Find where the given text appears and provide that cell's center as [X, Y] coordinate. 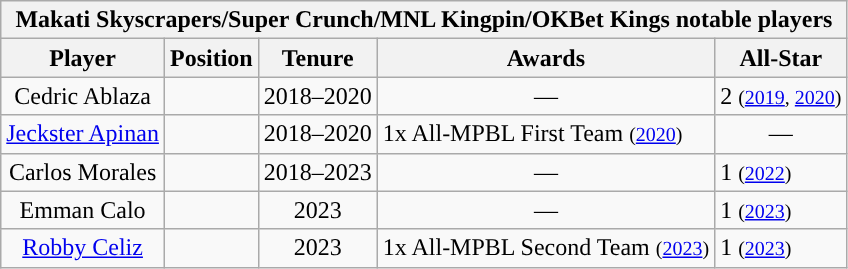
1 (2022) [781, 172]
Robby Celiz [83, 248]
Emman Calo [83, 210]
All-Star [781, 58]
Tenure [318, 58]
Cedric Ablaza [83, 96]
2 (2019, 2020) [781, 96]
Carlos Morales [83, 172]
Player [83, 58]
1x All-MPBL First Team (2020) [546, 134]
2018–2023 [318, 172]
Makati Skyscrapers/Super Crunch/MNL Kingpin/OKBet Kings notable players [424, 20]
Position [211, 58]
Awards [546, 58]
1x All-MPBL Second Team (2023) [546, 248]
Jeckster Apinan [83, 134]
